Find where the given text appears and provide that cell's center as [x, y] coordinate. 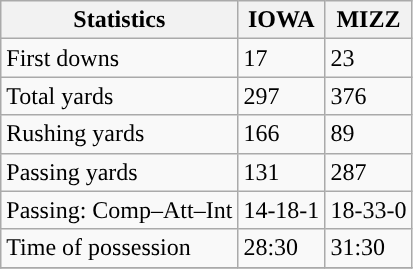
89 [368, 134]
First downs [120, 58]
Rushing yards [120, 134]
Total yards [120, 96]
14-18-1 [282, 210]
Statistics [120, 20]
376 [368, 96]
287 [368, 172]
17 [282, 58]
Passing: Comp–Att–Int [120, 210]
18-33-0 [368, 210]
31:30 [368, 248]
297 [282, 96]
Passing yards [120, 172]
166 [282, 134]
131 [282, 172]
23 [368, 58]
IOWA [282, 20]
28:30 [282, 248]
MIZZ [368, 20]
Time of possession [120, 248]
